Provide the [X, Y] coordinate of the cell's center where the given text is located.  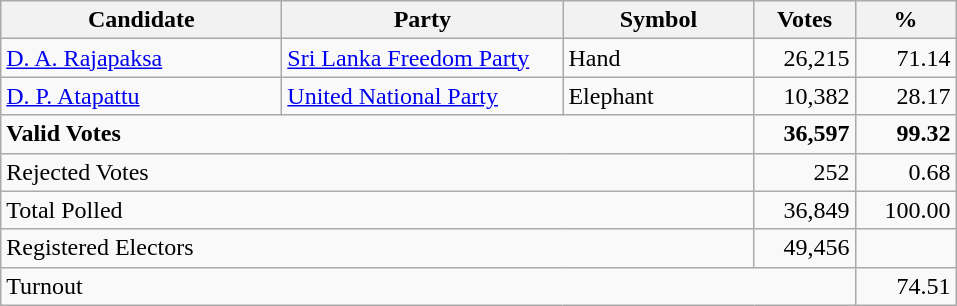
10,382 [804, 96]
Hand [658, 58]
36,597 [804, 134]
Total Polled [378, 210]
United National Party [422, 96]
% [906, 20]
Turnout [428, 286]
252 [804, 172]
Valid Votes [378, 134]
0.68 [906, 172]
D. A. Rajapaksa [142, 58]
Votes [804, 20]
Rejected Votes [378, 172]
49,456 [804, 248]
Registered Electors [378, 248]
74.51 [906, 286]
26,215 [804, 58]
Symbol [658, 20]
Elephant [658, 96]
Candidate [142, 20]
28.17 [906, 96]
36,849 [804, 210]
100.00 [906, 210]
71.14 [906, 58]
Party [422, 20]
Sri Lanka Freedom Party [422, 58]
D. P. Atapattu [142, 96]
99.32 [906, 134]
